Identify which cell holds the provided text, then report its [x, y] central coordinate. 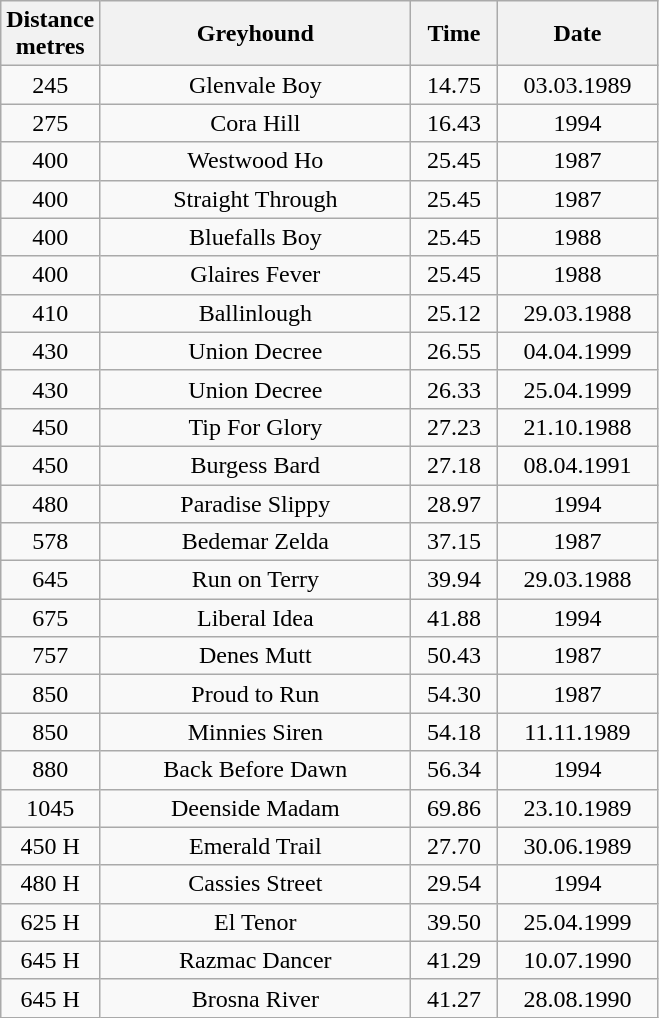
Bluefalls Boy [256, 237]
Straight Through [256, 199]
04.04.1999 [578, 351]
39.94 [454, 580]
Run on Terry [256, 580]
03.03.1989 [578, 85]
1045 [50, 808]
14.75 [454, 85]
Date [578, 34]
Distance metres [50, 34]
880 [50, 770]
Time [454, 34]
480 [50, 503]
26.55 [454, 351]
410 [50, 313]
28.08.1990 [578, 998]
25.12 [454, 313]
41.27 [454, 998]
Paradise Slippy [256, 503]
480 H [50, 884]
08.04.1991 [578, 465]
23.10.1989 [578, 808]
27.70 [454, 846]
41.29 [454, 960]
11.11.1989 [578, 732]
645 [50, 580]
Tip For Glory [256, 427]
Minnies Siren [256, 732]
Westwood Ho [256, 161]
Greyhound [256, 34]
50.43 [454, 656]
69.86 [454, 808]
245 [50, 85]
26.33 [454, 389]
27.18 [454, 465]
275 [50, 123]
Deenside Madam [256, 808]
Glenvale Boy [256, 85]
54.30 [454, 694]
450 H [50, 846]
El Tenor [256, 922]
Back Before Dawn [256, 770]
Cassies Street [256, 884]
30.06.1989 [578, 846]
Denes Mutt [256, 656]
39.50 [454, 922]
10.07.1990 [578, 960]
625 H [50, 922]
Glaires Fever [256, 275]
54.18 [454, 732]
Cora Hill [256, 123]
41.88 [454, 618]
29.54 [454, 884]
Emerald Trail [256, 846]
Bedemar Zelda [256, 542]
Ballinlough [256, 313]
27.23 [454, 427]
16.43 [454, 123]
Burgess Bard [256, 465]
Razmac Dancer [256, 960]
28.97 [454, 503]
757 [50, 656]
21.10.1988 [578, 427]
37.15 [454, 542]
Brosna River [256, 998]
56.34 [454, 770]
675 [50, 618]
578 [50, 542]
Liberal Idea [256, 618]
Proud to Run [256, 694]
